Output the [x, y] coordinate of the center of the cell containing the given text.  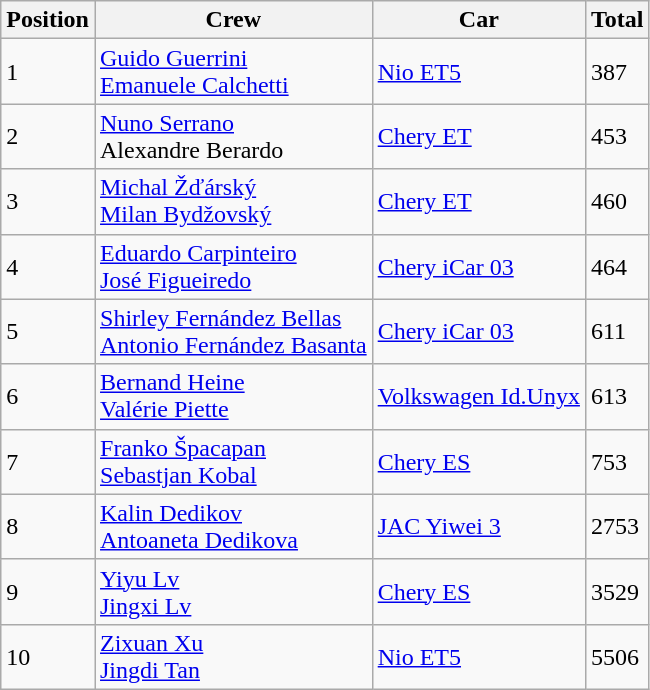
7 [48, 462]
453 [617, 136]
8 [48, 526]
10 [48, 656]
Guido Guerrini Emanuele Calchetti [233, 72]
Michal Žďárský Milan Bydžovský [233, 202]
Yiyu Lv Jingxi Lv [233, 592]
2 [48, 136]
464 [617, 266]
3529 [617, 592]
JAC Yiwei 3 [478, 526]
5 [48, 332]
Zixuan Xu Jingdi Tan [233, 656]
Nuno Serrano Alexandre Berardo [233, 136]
Shirley Fernández Bellas Antonio Fernández Basanta [233, 332]
Bernand Heine Valérie Piette [233, 396]
Kalin Dedikov Antoaneta Dedikova [233, 526]
1 [48, 72]
Total [617, 20]
3 [48, 202]
2753 [617, 526]
Crew [233, 20]
9 [48, 592]
613 [617, 396]
Volkswagen Id.Unyx [478, 396]
387 [617, 72]
611 [617, 332]
5506 [617, 656]
753 [617, 462]
4 [48, 266]
6 [48, 396]
Franko Špacapan Sebastjan Kobal [233, 462]
Position [48, 20]
Car [478, 20]
460 [617, 202]
Eduardo Carpinteiro José Figueiredo [233, 266]
